Return (X, Y) of the center of cell containing provided text 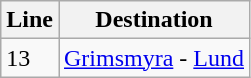
Line (30, 20)
13 (30, 58)
Destination (154, 20)
Grimsmyra - Lund (154, 58)
